For the text-containing cell, return its midpoint in [x, y] coordinate format. 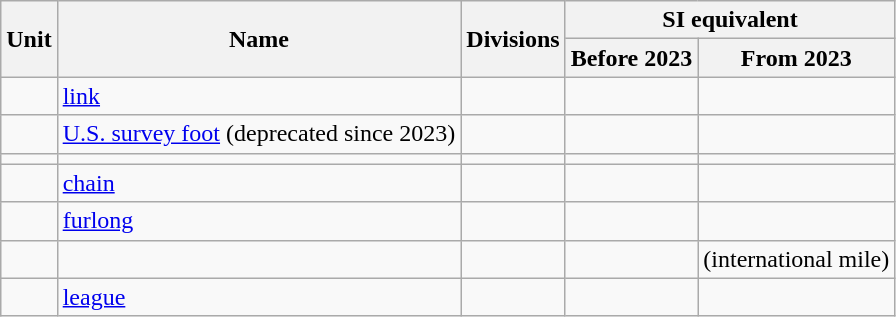
Divisions [513, 39]
league [259, 297]
Before 2023 [632, 58]
Name [259, 39]
U.S. survey foot (deprecated since 2023) [259, 134]
link [259, 96]
From 2023 [796, 58]
SI equivalent [730, 20]
chain [259, 183]
Unit [29, 39]
(international mile) [796, 259]
furlong [259, 221]
